Return the [x, y] coordinate for the center point of the cell that contains the specified text.  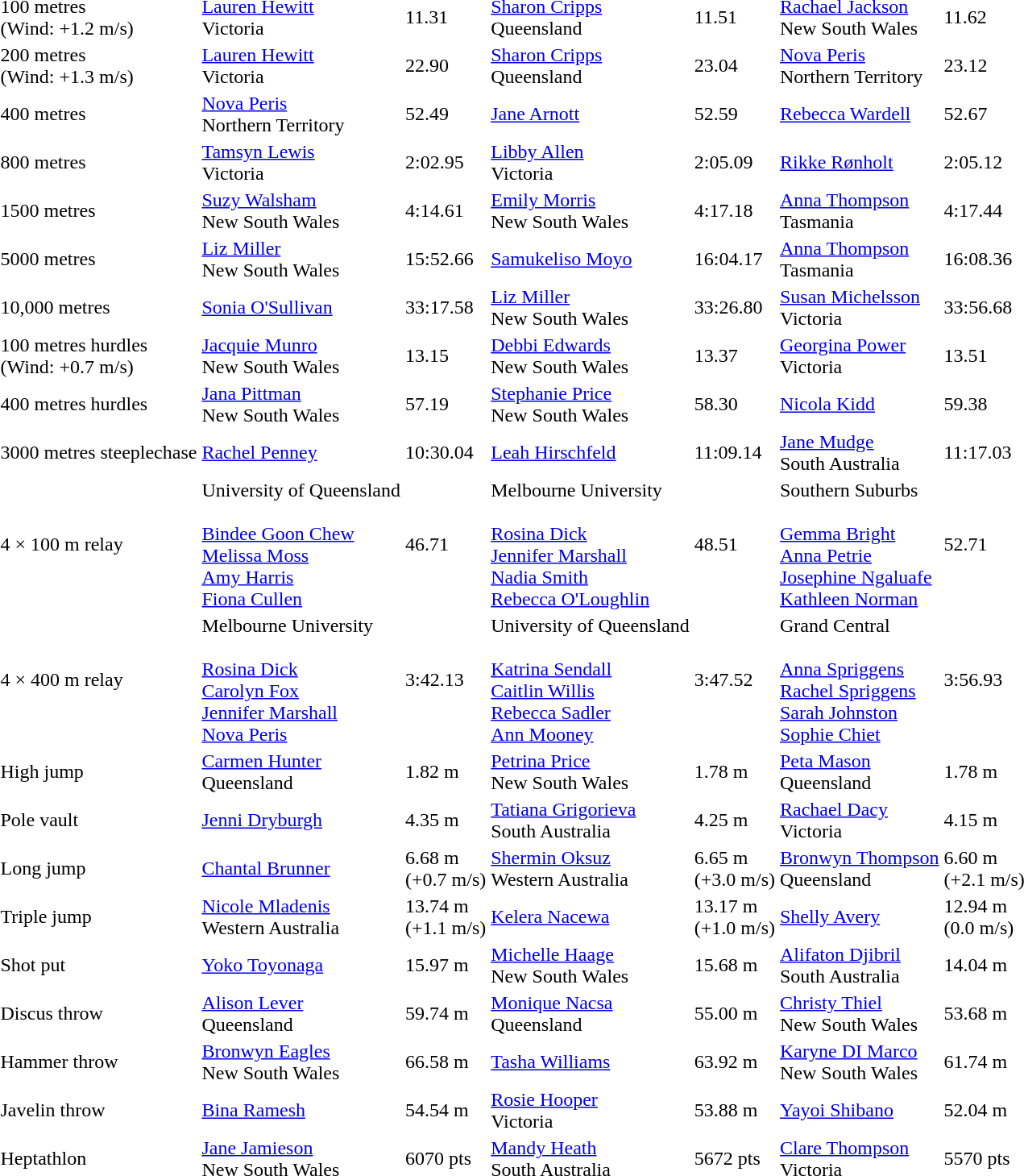
15.68 m [735, 966]
52.49 [446, 114]
Alison LeverQueensland [301, 1014]
Tamsyn LewisVictoria [301, 163]
Rosie HooperVictoria [591, 1111]
Shelly Avery [860, 917]
23.04 [735, 66]
Nicola Kidd [860, 405]
Jane MudgeSouth Australia [860, 453]
Lauren HewittVictoria [301, 66]
Yoko Toyonaga [301, 966]
Leah Hirschfeld [591, 453]
2:02.95 [446, 163]
4:14.61 [446, 211]
Rebecca Wardell [860, 114]
Debbi EdwardsNew South Wales [591, 356]
Nicole MladenisWestern Australia [301, 917]
Petrina PriceNew South Wales [591, 772]
33:17.58 [446, 308]
Georgina PowerVictoria [860, 356]
3:47.52 [735, 680]
66.58 m [446, 1062]
53.88 m [735, 1111]
Rikke Rønholt [860, 163]
1.82 m [446, 772]
46.71 [446, 545]
Stephanie PriceNew South Wales [591, 405]
Bronwyn ThompsonQueensland [860, 869]
Tatiana GrigorievaSouth Australia [591, 821]
13.17 m (+1.0 m/s) [735, 917]
University of QueenslandBindee Goon ChewMelissa MossAmy HarrisFiona Cullen [301, 545]
Emily MorrisNew South Wales [591, 211]
22.90 [446, 66]
Rachel Penney [301, 453]
15:52.66 [446, 260]
Chantal Brunner [301, 869]
Monique NacsaQueensland [591, 1014]
Shermin OksuzWestern Australia [591, 869]
Rachael DacyVictoria [860, 821]
Suzy WalshamNew South Wales [301, 211]
Peta MasonQueensland [860, 772]
4.35 m [446, 821]
Michelle HaageNew South Wales [591, 966]
Sharon CrippsQueensland [591, 66]
3:42.13 [446, 680]
6.65 m (+3.0 m/s) [735, 869]
Bronwyn EaglesNew South Wales [301, 1062]
Jane Arnott [591, 114]
Libby AllenVictoria [591, 163]
Southern SuburbsGemma BrightAnna PetrieJosephine NgaluafeKathleen Norman [860, 545]
33:26.80 [735, 308]
52.59 [735, 114]
63.92 m [735, 1062]
59.74 m [446, 1014]
Christy ThielNew South Wales [860, 1014]
15.97 m [446, 966]
Melbourne UniversityRosina DickJennifer MarshallNadia SmithRebecca O'Loughlin [591, 545]
Jana PittmanNew South Wales [301, 405]
1.78 m [735, 772]
Jacquie MunroNew South Wales [301, 356]
4.25 m [735, 821]
Yayoi Shibano [860, 1111]
13.37 [735, 356]
Kelera Nacewa [591, 917]
55.00 m [735, 1014]
Carmen HunterQueensland [301, 772]
13.74 m (+1.1 m/s) [446, 917]
Bina Ramesh [301, 1111]
58.30 [735, 405]
Sonia O'Sullivan [301, 308]
Jenni Dryburgh [301, 821]
2:05.09 [735, 163]
54.54 m [446, 1111]
University of QueenslandKatrina SendallCaitlin WillisRebecca SadlerAnn Mooney [591, 680]
Susan MichelssonVictoria [860, 308]
11:09.14 [735, 453]
13.15 [446, 356]
Samukeliso Moyo [591, 260]
57.19 [446, 405]
Tasha Williams [591, 1062]
6.68 m (+0.7 m/s) [446, 869]
4:17.18 [735, 211]
16:04.17 [735, 260]
Alifaton DjibrilSouth Australia [860, 966]
48.51 [735, 545]
10:30.04 [446, 453]
Grand CentralAnna SpriggensRachel SpriggensSarah JohnstonSophie Chiet [860, 680]
Karyne DI MarcoNew South Wales [860, 1062]
Melbourne UniversityRosina DickCarolyn FoxJennifer MarshallNova Peris [301, 680]
